Extract the [X, Y] coordinate from the center of the cell holding the provided text.  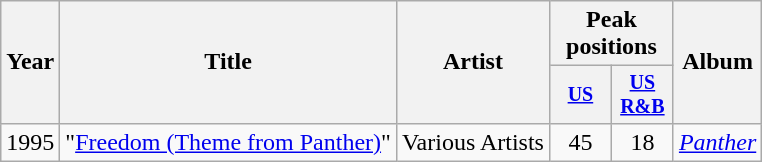
"Freedom (Theme from Panther)" [228, 142]
US [580, 94]
Year [30, 62]
Peak positions [611, 34]
1995 [30, 142]
Various Artists [472, 142]
USR&B [642, 94]
18 [642, 142]
Title [228, 62]
Panther [717, 142]
Album [717, 62]
Artist [472, 62]
45 [580, 142]
